From the cell containing the given text, extract its center point as (X, Y) coordinate. 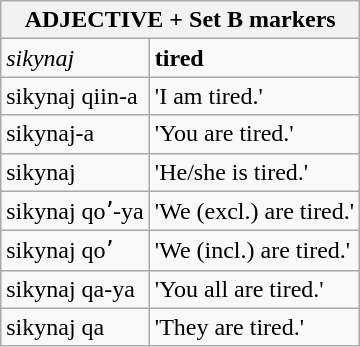
sikynaj qa (76, 327)
sikynaj qiin-a (76, 96)
sikynaj qoʼ (76, 251)
'You all are tired.' (254, 289)
sikynaj qoʼ-ya (76, 211)
'We (excl.) are tired.' (254, 211)
tired (254, 58)
ADJECTIVE + Set B markers (180, 20)
sikynaj-a (76, 134)
'You are tired.' (254, 134)
sikynaj qa-ya (76, 289)
'They are tired.' (254, 327)
'We (incl.) are tired.' (254, 251)
'He/she is tired.' (254, 172)
'I am tired.' (254, 96)
